Identify which cell holds the provided text, then report its (x, y) central coordinate. 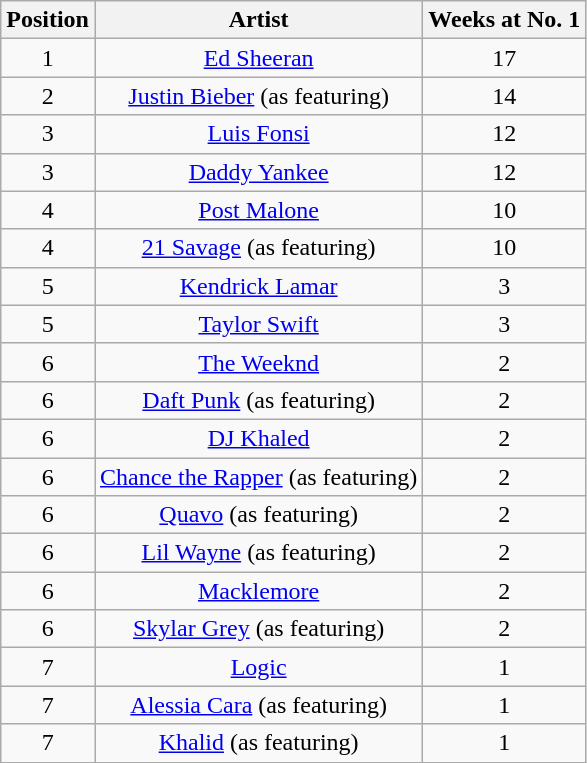
Quavo (as featuring) (258, 515)
Post Malone (258, 210)
Luis Fonsi (258, 134)
Kendrick Lamar (258, 286)
Position (48, 20)
Taylor Swift (258, 324)
Macklemore (258, 591)
Ed Sheeran (258, 58)
The Weeknd (258, 362)
Justin Bieber (as featuring) (258, 96)
Daddy Yankee (258, 172)
Daft Punk (as featuring) (258, 400)
Weeks at No. 1 (504, 20)
Artist (258, 20)
17 (504, 58)
Skylar Grey (as featuring) (258, 629)
21 Savage (as featuring) (258, 248)
Chance the Rapper (as featuring) (258, 477)
Logic (258, 667)
14 (504, 96)
Alessia Cara (as featuring) (258, 705)
Lil Wayne (as featuring) (258, 553)
DJ Khaled (258, 438)
Khalid (as featuring) (258, 743)
